Detect which cell encompasses the target text, then output its [x, y] center coordinate. 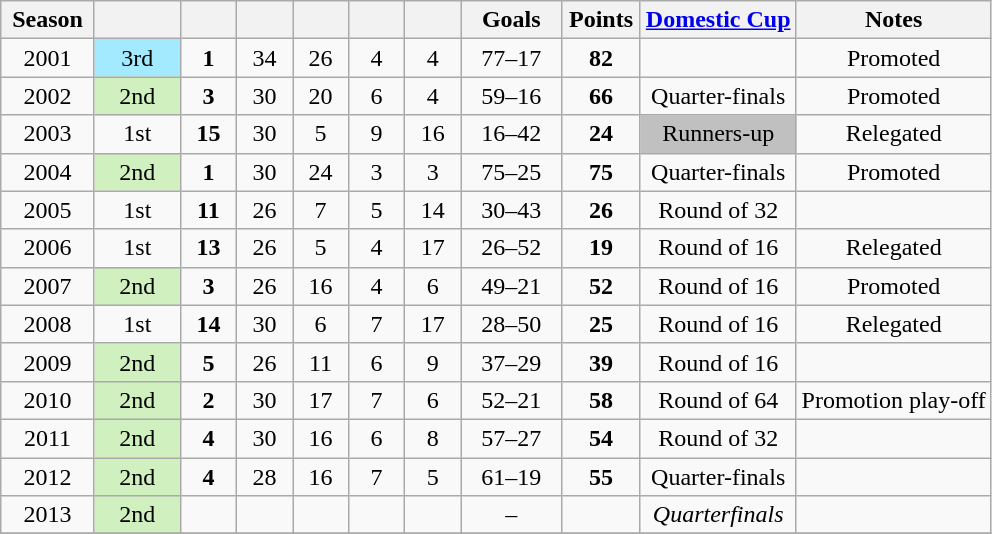
77–17 [512, 58]
Goals [512, 20]
66 [602, 96]
75 [602, 172]
2003 [48, 134]
15 [208, 134]
2002 [48, 96]
– [512, 515]
59–16 [512, 96]
16–42 [512, 134]
Domestic Cup [718, 20]
19 [602, 248]
8 [433, 438]
20 [320, 96]
13 [208, 248]
52 [602, 286]
2008 [48, 324]
49–21 [512, 286]
54 [602, 438]
61–19 [512, 477]
34 [264, 58]
2011 [48, 438]
2007 [48, 286]
28–50 [512, 324]
55 [602, 477]
Promotion play-off [894, 400]
25 [602, 324]
26–52 [512, 248]
2004 [48, 172]
39 [602, 362]
Round of 64 [718, 400]
57–27 [512, 438]
28 [264, 477]
Quarterfinals [718, 515]
75–25 [512, 172]
2013 [48, 515]
58 [602, 400]
Season [48, 20]
2006 [48, 248]
2012 [48, 477]
Runners-up [718, 134]
2001 [48, 58]
Points [602, 20]
37–29 [512, 362]
2010 [48, 400]
3rd [137, 58]
Notes [894, 20]
82 [602, 58]
30–43 [512, 210]
52–21 [512, 400]
2009 [48, 362]
2 [208, 400]
2005 [48, 210]
